Capture the cell that displays the provided text and extract its [X, Y] central coordinate. 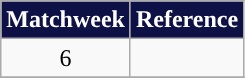
6 [66, 58]
Matchweek [66, 20]
Reference [186, 20]
